Extract the (X, Y) coordinate from the center of the cell holding the provided text.  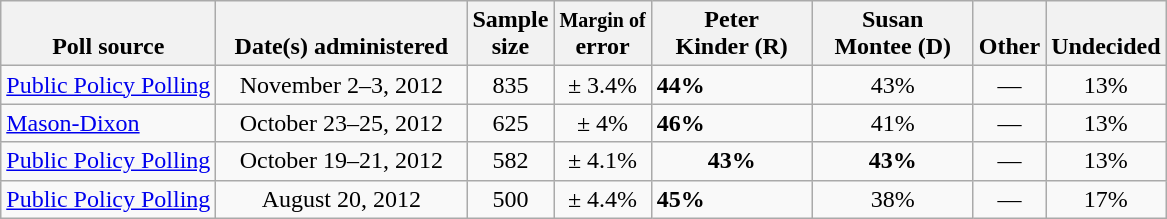
October 19–21, 2012 (342, 161)
± 4.4% (602, 199)
August 20, 2012 (342, 199)
SusanMontee (D) (892, 34)
± 4% (602, 123)
835 (510, 85)
17% (1106, 199)
± 3.4% (602, 85)
44% (732, 85)
Undecided (1106, 34)
± 4.1% (602, 161)
582 (510, 161)
45% (732, 199)
Samplesize (510, 34)
46% (732, 123)
November 2–3, 2012 (342, 85)
Poll source (108, 34)
500 (510, 199)
Other (1009, 34)
October 23–25, 2012 (342, 123)
Margin oferror (602, 34)
38% (892, 199)
41% (892, 123)
Date(s) administered (342, 34)
Mason-Dixon (108, 123)
625 (510, 123)
PeterKinder (R) (732, 34)
